Capture the cell that displays the provided text and extract its (x, y) central coordinate. 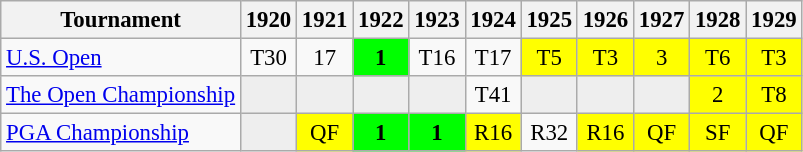
T17 (493, 58)
1924 (493, 20)
1920 (268, 20)
1926 (605, 20)
U.S. Open (121, 58)
3 (661, 58)
T6 (718, 58)
T16 (437, 58)
17 (325, 58)
T8 (774, 95)
SF (718, 133)
1928 (718, 20)
1925 (549, 20)
1923 (437, 20)
Tournament (121, 20)
1927 (661, 20)
PGA Championship (121, 133)
T41 (493, 95)
T5 (549, 58)
1922 (381, 20)
T30 (268, 58)
1921 (325, 20)
1929 (774, 20)
The Open Championship (121, 95)
2 (718, 95)
R32 (549, 133)
